Detect which cell encompasses the target text, then output its [x, y] center coordinate. 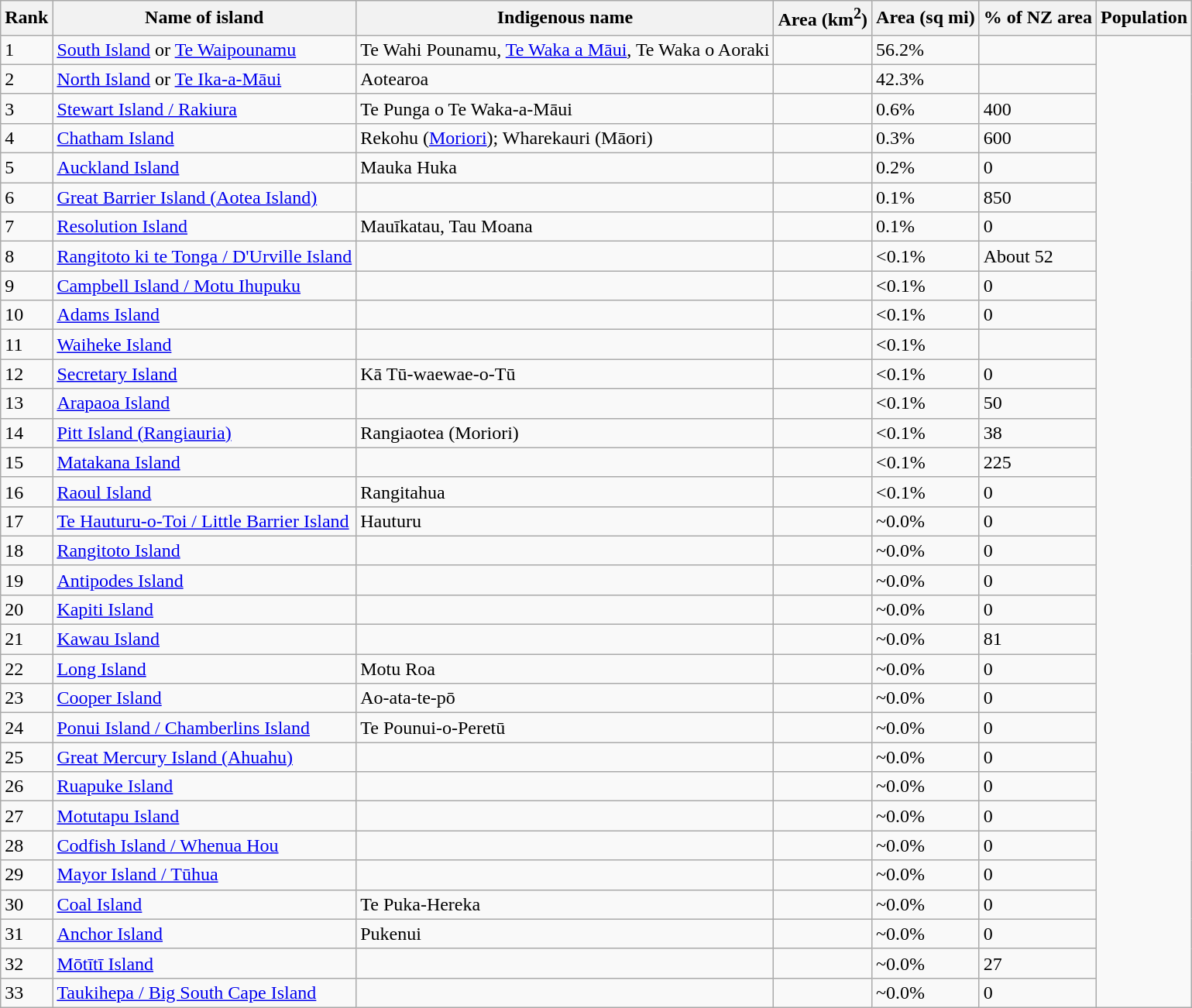
Kapiti Island [204, 609]
81 [1038, 639]
2 [26, 79]
7 [26, 227]
Cooper Island [204, 698]
Adams Island [204, 315]
28 [26, 845]
16 [26, 492]
0.6% [926, 108]
Chatham Island [204, 138]
Rangitoto Island [204, 550]
Rekohu (Moriori); Wharekauri (Māori) [565, 138]
26 [26, 787]
Long Island [204, 669]
Auckland Island [204, 168]
5 [26, 168]
600 [1038, 138]
Matakana Island [204, 462]
8 [26, 256]
Rank [26, 19]
Mauka Huka [565, 168]
42.3% [926, 79]
Mauīkatau, Tau Moana [565, 227]
Te Wahi Pounamu, Te Waka a Māui, Te Waka o Aoraki [565, 50]
38 [1038, 433]
50 [1038, 403]
11 [26, 345]
18 [26, 550]
Te Hauturu-o-Toi / Little Barrier Island [204, 521]
3 [26, 108]
Secretary Island [204, 374]
400 [1038, 108]
Great Mercury Island (Ahuahu) [204, 757]
20 [26, 609]
12 [26, 374]
Arapaoa Island [204, 403]
Te Punga o Te Waka-a-Māui [565, 108]
Te Puka-Hereka [565, 904]
Campbell Island / Motu Ihupuku [204, 286]
Rangitahua [565, 492]
Taukihepa / Big South Cape Island [204, 993]
Area (km2) [823, 19]
South Island or Te Waipounamu [204, 50]
Resolution Island [204, 227]
25 [26, 757]
10 [26, 315]
14 [26, 433]
Motutapu Island [204, 816]
15 [26, 462]
23 [26, 698]
19 [26, 580]
Indigenous name [565, 19]
1 [26, 50]
33 [26, 993]
Great Barrier Island (Aotea Island) [204, 197]
Hauturu [565, 521]
Population [1143, 19]
17 [26, 521]
Pitt Island (Rangiauria) [204, 433]
Antipodes Island [204, 580]
0.3% [926, 138]
6 [26, 197]
Area (sq mi) [926, 19]
North Island or Te Ika-a-Māui [204, 79]
Codfish Island / Whenua Hou [204, 845]
Mayor Island / Tūhua [204, 875]
Stewart Island / Rakiura [204, 108]
Ruapuke Island [204, 787]
4 [26, 138]
Raoul Island [204, 492]
About 52 [1038, 256]
Anchor Island [204, 934]
Waiheke Island [204, 345]
0.2% [926, 168]
Rangiaotea (Moriori) [565, 433]
24 [26, 728]
225 [1038, 462]
Kā Tū-waewae-o-Tū [565, 374]
Mōtītī Island [204, 963]
9 [26, 286]
Name of island [204, 19]
31 [26, 934]
Coal Island [204, 904]
Ponui Island / Chamberlins Island [204, 728]
Rangitoto ki te Tonga / D'Urville Island [204, 256]
Motu Roa [565, 669]
Te Pounui-o-Peretū [565, 728]
Kawau Island [204, 639]
56.2% [926, 50]
21 [26, 639]
22 [26, 669]
29 [26, 875]
Pukenui [565, 934]
850 [1038, 197]
32 [26, 963]
% of NZ area [1038, 19]
13 [26, 403]
Aotearoa [565, 79]
Ao-ata-te-pō [565, 698]
30 [26, 904]
